From the cell containing the given text, extract its center point as [X, Y] coordinate. 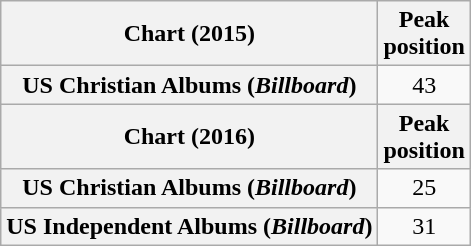
Chart (2015) [190, 34]
43 [424, 85]
US Independent Albums (Billboard) [190, 226]
25 [424, 188]
Chart (2016) [190, 136]
31 [424, 226]
